Return (x, y) of the center of cell containing provided text 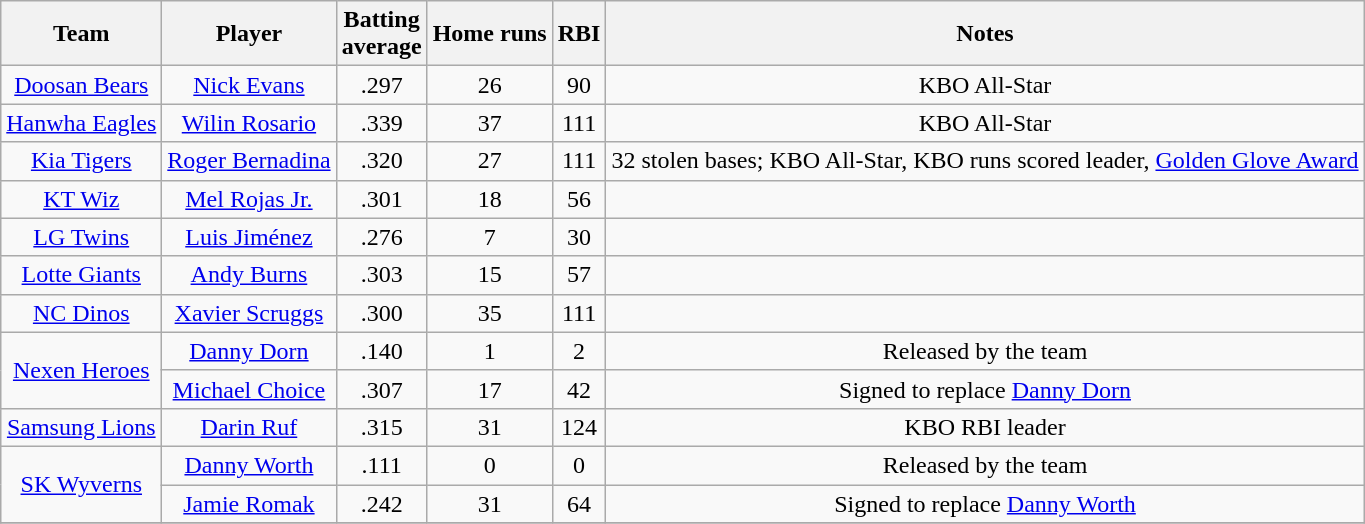
KT Wiz (82, 199)
.307 (382, 389)
Lotte Giants (82, 275)
RBI (579, 34)
57 (579, 275)
Nick Evans (249, 85)
Player (249, 34)
.276 (382, 237)
15 (490, 275)
30 (579, 237)
56 (579, 199)
Home runs (490, 34)
Samsung Lions (82, 427)
Notes (985, 34)
32 stolen bases; KBO All-Star, KBO runs scored leader, Golden Glove Award (985, 161)
Mel Rojas Jr. (249, 199)
.315 (382, 427)
Signed to replace Danny Dorn (985, 389)
Michael Choice (249, 389)
LG Twins (82, 237)
27 (490, 161)
26 (490, 85)
Doosan Bears (82, 85)
64 (579, 503)
124 (579, 427)
.242 (382, 503)
2 (579, 351)
.320 (382, 161)
Luis Jiménez (249, 237)
Wilin Rosario (249, 123)
.301 (382, 199)
Nexen Heroes (82, 370)
35 (490, 313)
Battingaverage (382, 34)
.140 (382, 351)
7 (490, 237)
17 (490, 389)
Roger Bernadina (249, 161)
Jamie Romak (249, 503)
Danny Dorn (249, 351)
.303 (382, 275)
Signed to replace Danny Worth (985, 503)
Darin Ruf (249, 427)
.297 (382, 85)
1 (490, 351)
90 (579, 85)
Hanwha Eagles (82, 123)
Andy Burns (249, 275)
SK Wyverns (82, 484)
Team (82, 34)
.339 (382, 123)
42 (579, 389)
37 (490, 123)
.111 (382, 465)
18 (490, 199)
Kia Tigers (82, 161)
KBO RBI leader (985, 427)
NC Dinos (82, 313)
Danny Worth (249, 465)
.300 (382, 313)
Xavier Scruggs (249, 313)
